Return [x, y] of the center of cell containing provided text 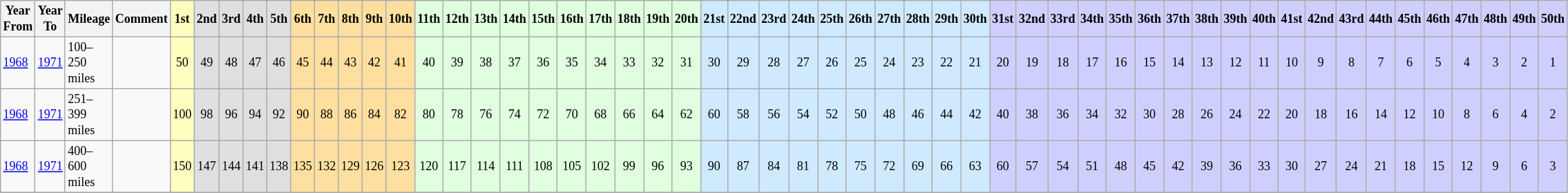
123 [401, 166]
34th [1092, 19]
150 [182, 166]
75 [861, 166]
62 [687, 115]
31st [1003, 19]
21st [714, 19]
64 [658, 115]
6th [303, 19]
12th [457, 19]
49 [207, 62]
40th [1264, 19]
16th [572, 19]
22nd [743, 19]
10th [401, 19]
92 [278, 115]
87 [743, 166]
1 [1553, 62]
48th [1495, 19]
144 [231, 166]
86 [350, 115]
100–250 miles [88, 62]
5th [278, 19]
57 [1032, 166]
94 [255, 115]
Comment [141, 19]
70 [572, 115]
30th [975, 19]
41 [401, 62]
47 [255, 62]
100 [182, 115]
400–600 miles [88, 166]
58 [743, 115]
25th [832, 19]
251–399 miles [88, 115]
Year To [50, 19]
17 [1092, 62]
98 [207, 115]
138 [278, 166]
99 [629, 166]
45th [1410, 19]
63 [975, 166]
4th [255, 19]
43 [350, 62]
29th [947, 19]
18th [629, 19]
11th [428, 19]
42nd [1321, 19]
37th [1178, 19]
39th [1236, 19]
105 [572, 166]
51 [1092, 166]
8th [350, 19]
80 [428, 115]
32nd [1032, 19]
29 [743, 62]
26th [861, 19]
88 [326, 115]
43rd [1352, 19]
47th [1467, 19]
117 [457, 166]
2nd [207, 19]
82 [401, 115]
7th [326, 19]
111 [515, 166]
93 [687, 166]
114 [486, 166]
17th [600, 19]
7 [1381, 62]
49th [1524, 19]
76 [486, 115]
33rd [1063, 19]
135 [303, 166]
24th [803, 19]
132 [326, 166]
108 [543, 166]
28th [918, 19]
31 [687, 62]
69 [918, 166]
19 [1032, 62]
20th [687, 19]
74 [515, 115]
23rd [774, 19]
19th [658, 19]
102 [600, 166]
38th [1207, 19]
Mileage [88, 19]
1st [182, 19]
3rd [231, 19]
81 [803, 166]
Year From [18, 19]
27th [890, 19]
129 [350, 166]
36th [1149, 19]
13th [486, 19]
147 [207, 166]
11 [1264, 62]
13 [1207, 62]
35th [1121, 19]
9th [374, 19]
25 [861, 62]
41st [1292, 19]
126 [374, 166]
44th [1381, 19]
14th [515, 19]
35 [572, 62]
141 [255, 166]
5 [1438, 62]
37 [515, 62]
15th [543, 19]
120 [428, 166]
23 [918, 62]
50th [1553, 19]
46th [1438, 19]
68 [600, 115]
52 [832, 115]
56 [774, 115]
